Return the (x, y) coordinate for the center point of the cell that contains the specified text.  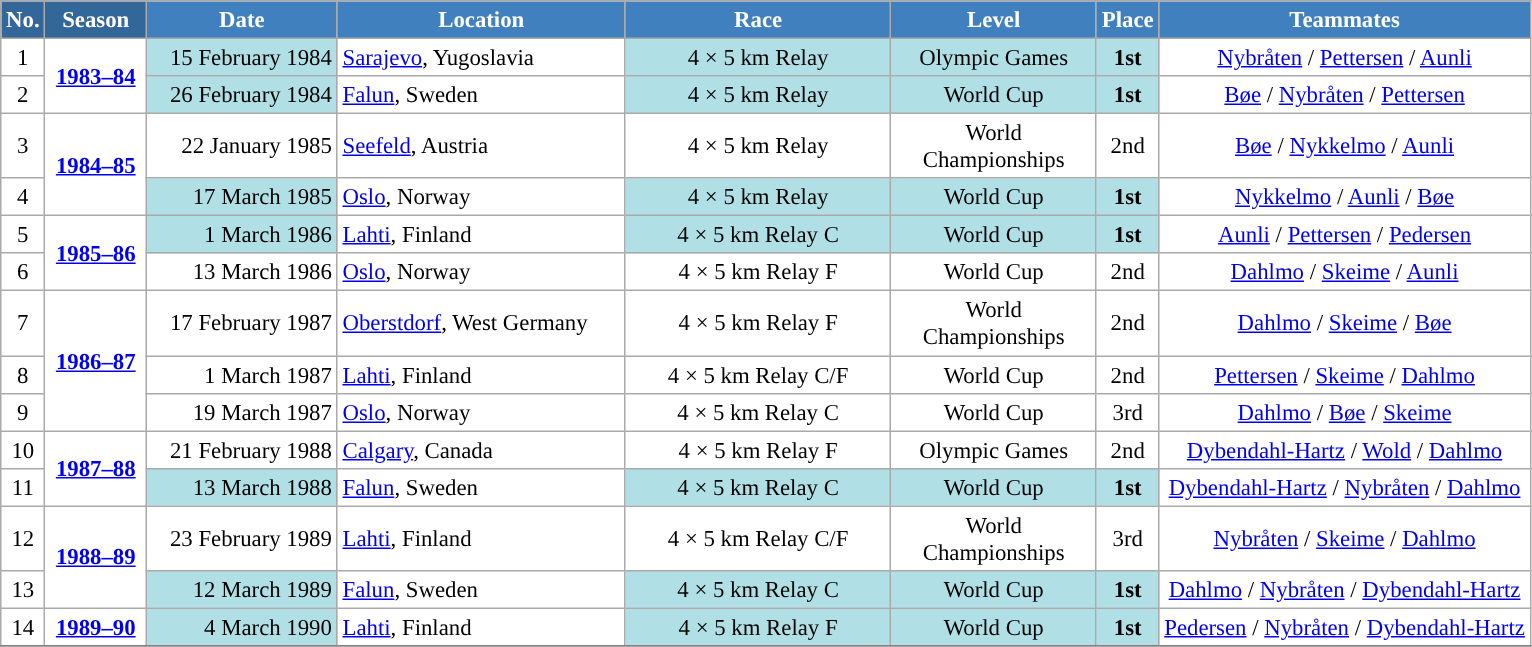
Date (242, 20)
1 March 1986 (242, 235)
Location (481, 20)
Nykkelmo / Aunli / Bøe (1344, 197)
9 (23, 412)
6 (23, 273)
Nybråten / Pettersen / Aunli (1344, 58)
7 (23, 324)
Dahlmo / Bøe / Skeime (1344, 412)
5 (23, 235)
Pettersen / Skeime / Dahlmo (1344, 375)
10 (23, 450)
Oberstdorf, West Germany (481, 324)
Dybendahl-Hartz / Wold / Dahlmo (1344, 450)
4 (23, 197)
Nybråten / Skeime / Dahlmo (1344, 538)
Dahlmo / Nybråten / Dybendahl-Hartz (1344, 590)
Sarajevo, Yugoslavia (481, 58)
3 (23, 146)
4 March 1990 (242, 627)
23 February 1989 (242, 538)
Dahlmo / Skeime / Aunli (1344, 273)
12 (23, 538)
14 (23, 627)
1984–85 (96, 165)
12 March 1989 (242, 590)
22 January 1985 (242, 146)
Pedersen / Nybråten / Dybendahl-Hartz (1344, 627)
Dahlmo / Skeime / Bøe (1344, 324)
Dybendahl-Hartz / Nybråten / Dahlmo (1344, 487)
1 March 1987 (242, 375)
1988–89 (96, 557)
19 March 1987 (242, 412)
Aunli / Pettersen / Pedersen (1344, 235)
17 February 1987 (242, 324)
1983–84 (96, 76)
Bøe / Nykkelmo / Aunli (1344, 146)
1 (23, 58)
Season (96, 20)
11 (23, 487)
13 (23, 590)
13 March 1988 (242, 487)
15 February 1984 (242, 58)
Calgary, Canada (481, 450)
Place (1127, 20)
Level (994, 20)
13 March 1986 (242, 273)
8 (23, 375)
Seefeld, Austria (481, 146)
17 March 1985 (242, 197)
1989–90 (96, 627)
26 February 1984 (242, 95)
21 February 1988 (242, 450)
No. (23, 20)
1986–87 (96, 361)
1985–86 (96, 254)
Bøe / Nybråten / Pettersen (1344, 95)
2 (23, 95)
1987–88 (96, 468)
Teammates (1344, 20)
Race (758, 20)
